Pinpoint the cell where the given text exists, returning its (x, y) midpoint coordinate. 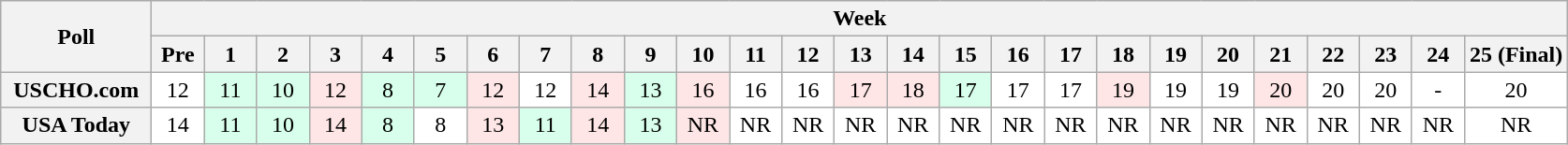
Poll (77, 36)
3 (335, 54)
6 (493, 54)
2 (283, 54)
15 (966, 54)
24 (1438, 54)
- (1438, 90)
21 (1280, 54)
Week (860, 19)
4 (388, 54)
USCHO.com (77, 90)
9 (650, 54)
23 (1385, 54)
25 (Final) (1516, 54)
Pre (178, 54)
1 (230, 54)
USA Today (77, 125)
22 (1333, 54)
5 (440, 54)
